Extract the [x, y] coordinate from the center of the cell holding the provided text.  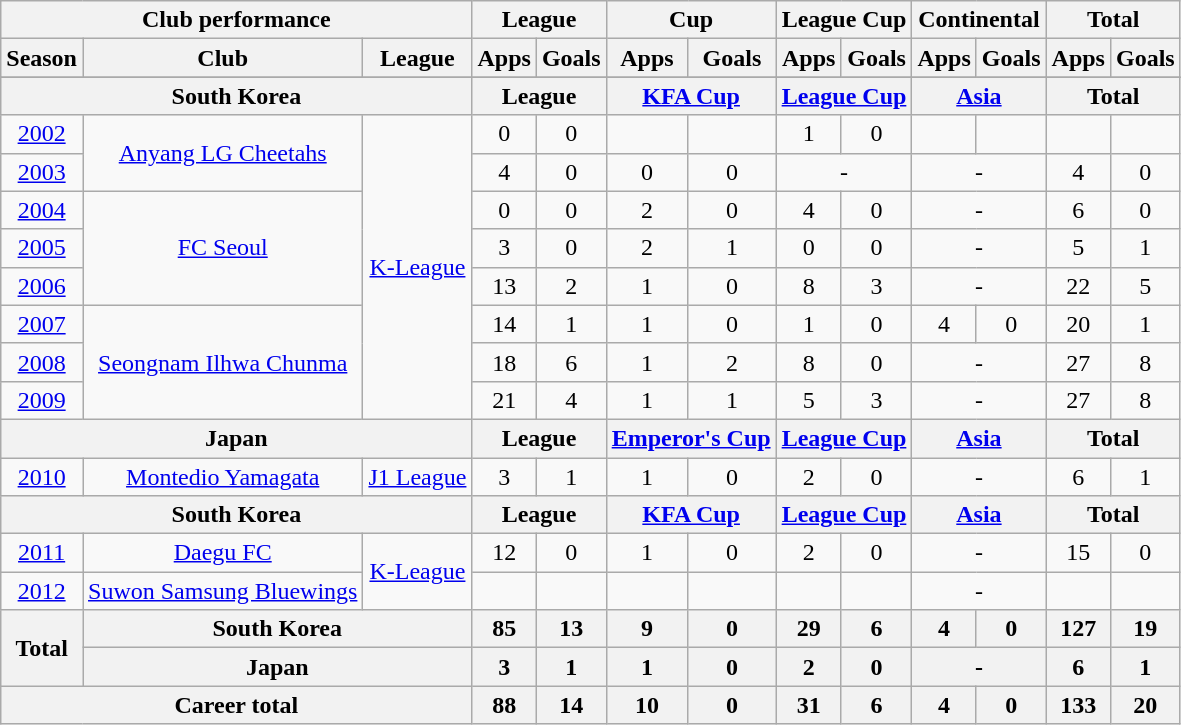
J1 League [418, 477]
19 [1145, 629]
2004 [42, 210]
2007 [42, 324]
85 [504, 629]
127 [1078, 629]
Club performance [236, 20]
Club [222, 58]
12 [504, 553]
2005 [42, 248]
Cup [691, 20]
2008 [42, 362]
22 [1078, 286]
Montedio Yamagata [222, 477]
Career total [236, 705]
18 [504, 362]
Suwon Samsung Bluewings [222, 591]
133 [1078, 705]
9 [647, 629]
21 [504, 400]
2012 [42, 591]
2006 [42, 286]
29 [808, 629]
2003 [42, 172]
2009 [42, 400]
Season [42, 58]
2011 [42, 553]
Anyang LG Cheetahs [222, 153]
10 [647, 705]
Continental [979, 20]
FC Seoul [222, 248]
2002 [42, 134]
2010 [42, 477]
31 [808, 705]
Emperor's Cup [691, 438]
Seongnam Ilhwa Chunma [222, 362]
Daegu FC [222, 553]
88 [504, 705]
15 [1078, 553]
